Capture the cell that displays the provided text and extract its [x, y] central coordinate. 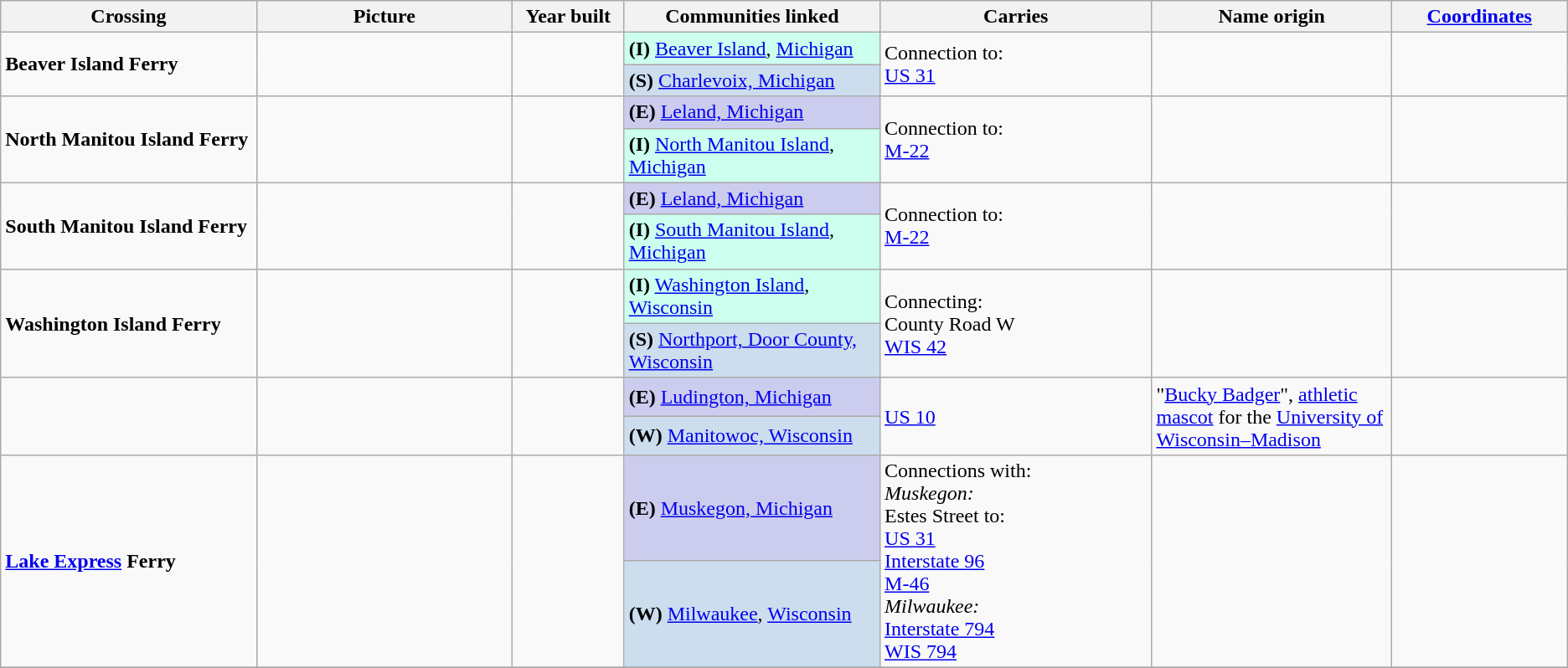
Lake Express Ferry [129, 561]
North Manitou Island Ferry [129, 139]
Washington Island Ferry [129, 323]
Connections with:Muskegon:Estes Street to: US 31Interstate 96M-46Milwaukee:Interstate 794WIS 794 [1016, 561]
(I) Beaver Island, Michigan [752, 49]
(W) Manitowoc, Wisconsin [752, 435]
(I) Washington Island, Wisconsin [752, 296]
(S) Northport, Door County, Wisconsin [752, 350]
Carries [1016, 17]
Communities linked [752, 17]
"Bucky Badger", athletic mascot for the University of Wisconsin–Madison [1271, 416]
Coordinates [1479, 17]
Name origin [1271, 17]
Picture [384, 17]
(S) Charlevoix, Michigan [752, 80]
(W) Milwaukee, Wisconsin [752, 614]
(E) Ludington, Michigan [752, 397]
(I) South Manitou Island, Michigan [752, 241]
Crossing [129, 17]
(E) Muskegon, Michigan [752, 507]
South Manitou Island Ferry [129, 226]
(I) North Manitou Island, Michigan [752, 156]
Connection to: US 31 [1016, 64]
US 10 [1016, 416]
Year built [569, 17]
Beaver Island Ferry [129, 64]
Connecting: County Road WWIS 42 [1016, 323]
